Identify which cell holds the provided text, then report its [x, y] central coordinate. 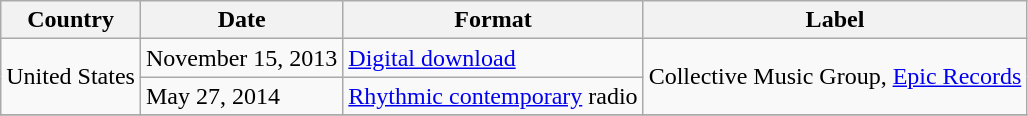
Label [835, 20]
Rhythmic contemporary radio [493, 96]
Country [71, 20]
Collective Music Group, Epic Records [835, 77]
May 27, 2014 [241, 96]
November 15, 2013 [241, 58]
Format [493, 20]
Date [241, 20]
United States [71, 77]
Digital download [493, 58]
